For the text-containing cell, return its midpoint in (X, Y) coordinate format. 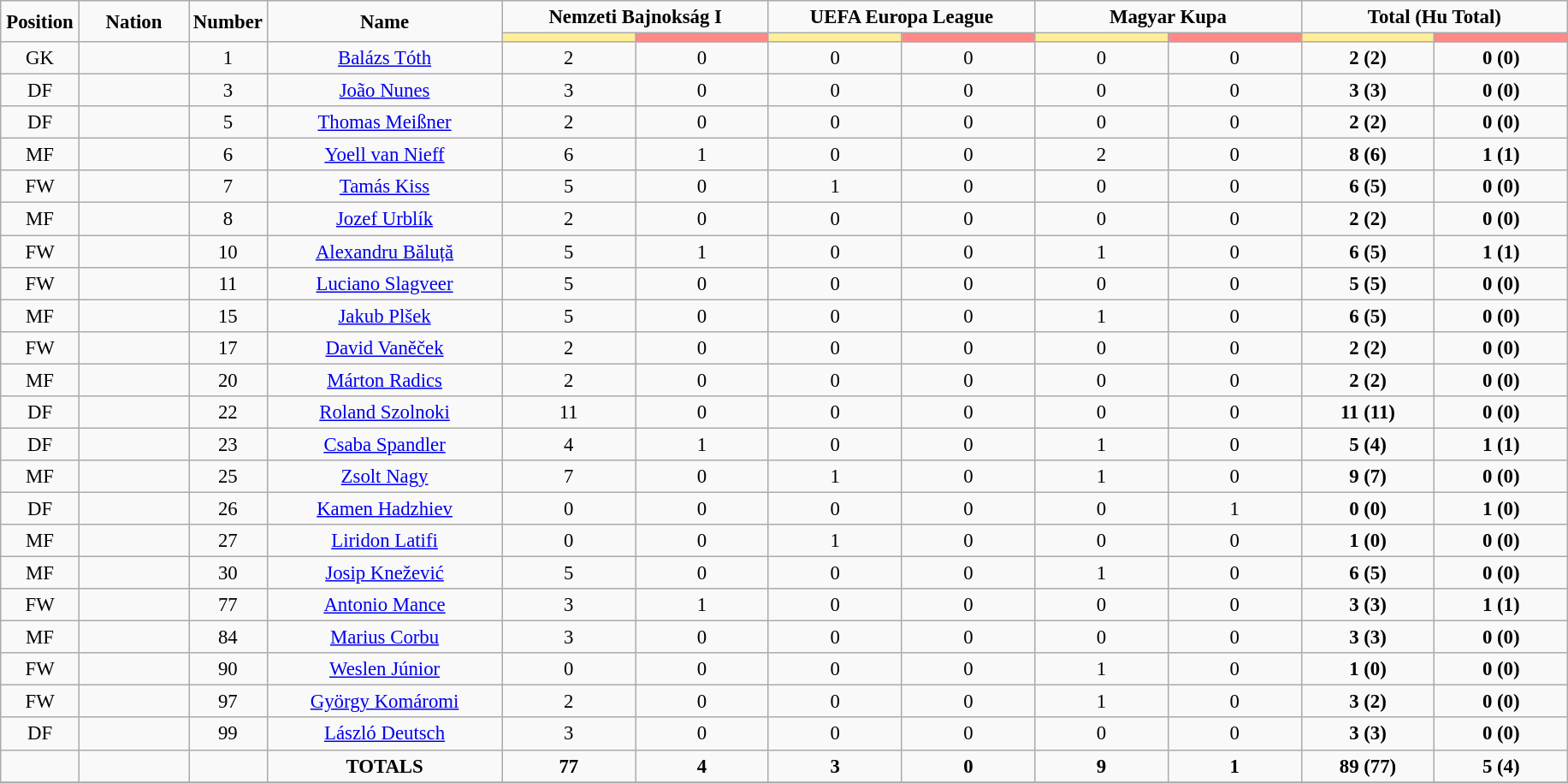
László Deutsch (385, 734)
Alexandru Băluță (385, 252)
Nemzeti Bajnokság I (635, 17)
23 (228, 444)
Josip Knežević (385, 573)
Tamás Kiss (385, 187)
15 (228, 316)
9 (7) (1368, 477)
9 (1102, 766)
8 (228, 219)
Marius Corbu (385, 638)
Position (40, 21)
Kamen Hadzhiev (385, 508)
Name (385, 21)
99 (228, 734)
20 (228, 380)
UEFA Europa League (902, 17)
25 (228, 477)
3 (2) (1368, 702)
TOTALS (385, 766)
89 (77) (1368, 766)
Thomas Meißner (385, 122)
97 (228, 702)
Zsolt Nagy (385, 477)
Luciano Slagveer (385, 283)
Weslen Júnior (385, 669)
György Komáromi (385, 702)
Márton Radics (385, 380)
22 (228, 412)
90 (228, 669)
8 (6) (1368, 155)
Balázs Tóth (385, 58)
10 (228, 252)
Jozef Urblík (385, 219)
17 (228, 347)
84 (228, 638)
Total (Hu Total) (1435, 17)
Csaba Spandler (385, 444)
Jakub Plšek (385, 316)
5 (5) (1368, 283)
30 (228, 573)
26 (228, 508)
11 (11) (1368, 412)
Nation (133, 21)
Magyar Kupa (1169, 17)
João Nunes (385, 91)
Yoell van Nieff (385, 155)
Liridon Latifi (385, 541)
Antonio Mance (385, 605)
Roland Szolnoki (385, 412)
27 (228, 541)
Number (228, 21)
David Vaněček (385, 347)
GK (40, 58)
